Output the (X, Y) coordinate of the center of the cell containing the given text.  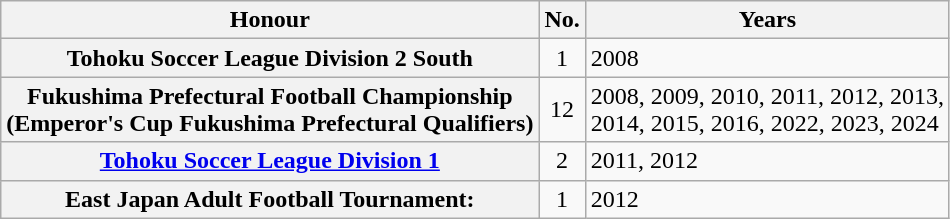
2008 (767, 58)
12 (562, 110)
No. (562, 20)
Tohoku Soccer League Division 1 (270, 161)
2008, 2009, 2010, 2011, 2012, 2013, 2014, 2015, 2016, 2022, 2023, 2024 (767, 110)
Honour (270, 20)
Fukushima Prefectural Football Championship (Emperor's Cup Fukushima Prefectural Qualifiers) (270, 110)
East Japan Adult Football Tournament: (270, 199)
Years (767, 20)
2012 (767, 199)
2 (562, 161)
Tohoku Soccer League Division 2 South (270, 58)
2011, 2012 (767, 161)
